Find where the given text appears and provide that cell's center as (x, y) coordinate. 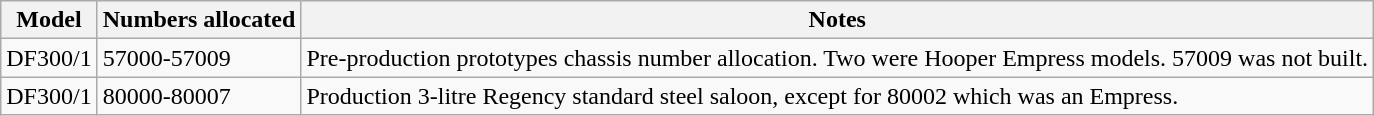
Production 3-litre Regency standard steel saloon, except for 80002 which was an Empress. (838, 96)
Numbers allocated (199, 20)
Notes (838, 20)
80000-80007 (199, 96)
57000-57009 (199, 58)
Pre-production prototypes chassis number allocation. Two were Hooper Empress models. 57009 was not built. (838, 58)
Model (49, 20)
